Provide the [x, y] coordinate of the cell's center where the given text is located.  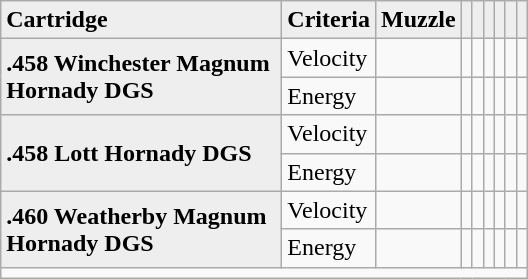
.458 Lott Hornady DGS [142, 153]
.460 Weatherby Magnum Hornady DGS [142, 229]
Muzzle [418, 20]
Criteria [329, 20]
.458 Winchester Magnum Hornady DGS [142, 77]
Cartridge [142, 20]
